Find where the given text appears and provide that cell's center as [X, Y] coordinate. 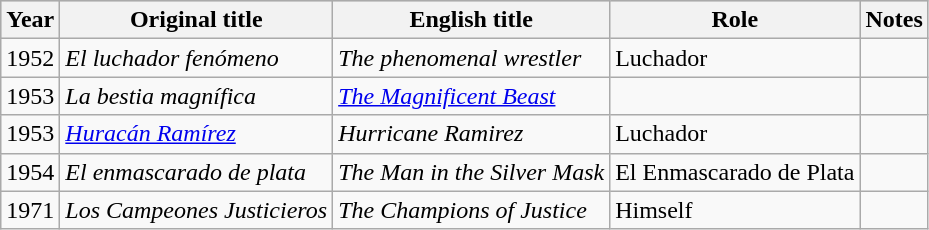
Huracán Ramírez [196, 134]
Himself [735, 210]
Notes [894, 20]
Year [30, 20]
La bestia magnífica [196, 96]
Hurricane Ramirez [472, 134]
English title [472, 20]
El luchador fenómeno [196, 58]
Role [735, 20]
Original title [196, 20]
The Magnificent Beast [472, 96]
1952 [30, 58]
1971 [30, 210]
The Man in the Silver Mask [472, 172]
The Champions of Justice [472, 210]
The phenomenal wrestler [472, 58]
El Enmascarado de Plata [735, 172]
Los Campeones Justicieros [196, 210]
El enmascarado de plata [196, 172]
1954 [30, 172]
